Scan for the cell matching the given text and deliver its (x, y) coordinate at center. 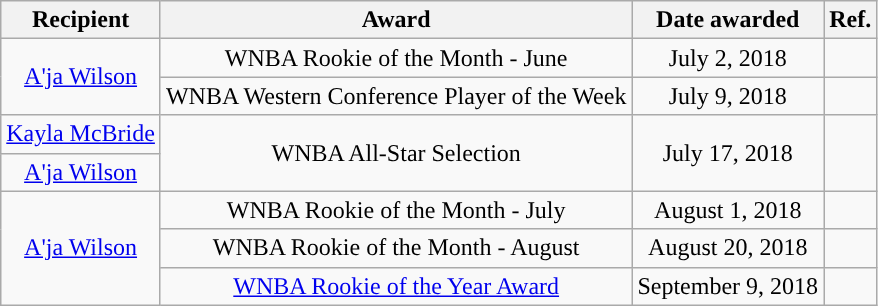
August 1, 2018 (728, 210)
July 9, 2018 (728, 96)
Award (396, 20)
WNBA Western Conference Player of the Week (396, 96)
July 17, 2018 (728, 153)
Recipient (81, 20)
July 2, 2018 (728, 58)
WNBA Rookie of the Month - June (396, 58)
WNBA Rookie of the Month - August (396, 248)
Ref. (850, 20)
September 9, 2018 (728, 286)
August 20, 2018 (728, 248)
WNBA All-Star Selection (396, 153)
Kayla McBride (81, 134)
WNBA Rookie of the Month - July (396, 210)
Date awarded (728, 20)
WNBA Rookie of the Year Award (396, 286)
